Identify which cell holds the provided text, then report its (x, y) central coordinate. 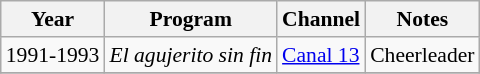
Notes (422, 19)
Year (53, 19)
Channel (321, 19)
El agujerito sin fin (190, 55)
1991-1993 (53, 55)
Program (190, 19)
Cheerleader (422, 55)
Canal 13 (321, 55)
